Search for the cell housing the specified text and yield its [x, y] center coordinate. 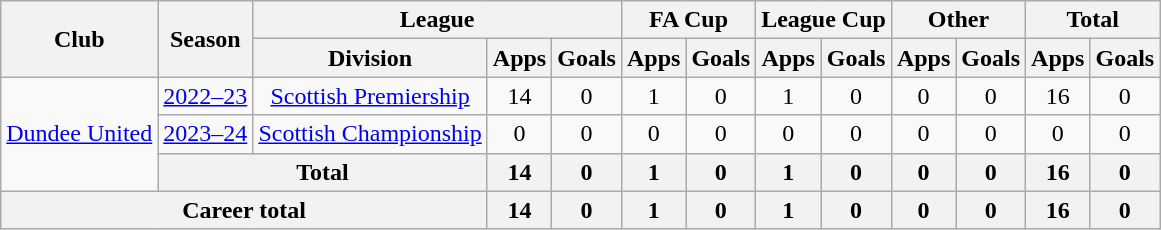
League [438, 20]
2022–23 [206, 96]
Club [80, 39]
2023–24 [206, 134]
Other [958, 20]
Dundee United [80, 134]
League Cup [824, 20]
Season [206, 39]
Scottish Premiership [370, 96]
FA Cup [688, 20]
Scottish Championship [370, 134]
Career total [244, 210]
Division [370, 58]
